Find where the given text appears and provide that cell's center as [X, Y] coordinate. 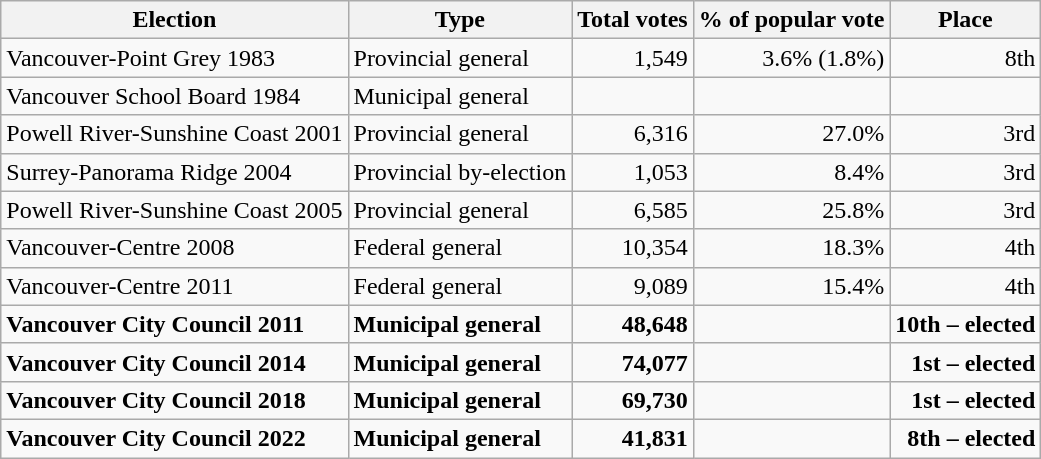
Surrey-Panorama Ridge 2004 [174, 172]
Vancouver-Centre 2011 [174, 286]
8.4% [792, 172]
Vancouver School Board 1984 [174, 96]
3.6% (1.8%) [792, 58]
10th – elected [966, 324]
27.0% [792, 134]
% of popular vote [792, 20]
Election [174, 20]
1,549 [633, 58]
Place [966, 20]
Total votes [633, 20]
8th [966, 58]
41,831 [633, 438]
Powell River-Sunshine Coast 2005 [174, 210]
Type [460, 20]
Vancouver-Centre 2008 [174, 248]
48,648 [633, 324]
18.3% [792, 248]
Provincial by-election [460, 172]
6,316 [633, 134]
Vancouver City Council 2014 [174, 362]
Vancouver-Point Grey 1983 [174, 58]
10,354 [633, 248]
Vancouver City Council 2018 [174, 400]
25.8% [792, 210]
6,585 [633, 210]
69,730 [633, 400]
Vancouver City Council 2022 [174, 438]
8th – elected [966, 438]
Vancouver City Council 2011 [174, 324]
1,053 [633, 172]
9,089 [633, 286]
Powell River-Sunshine Coast 2001 [174, 134]
15.4% [792, 286]
74,077 [633, 362]
